Search for the cell housing the specified text and yield its [X, Y] center coordinate. 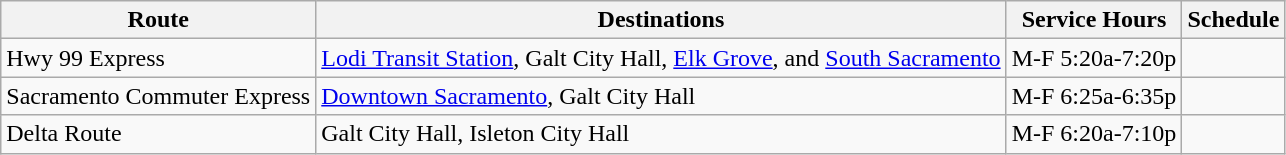
Sacramento Commuter Express [158, 96]
M-F 6:25a-6:35p [1094, 96]
Schedule [1234, 20]
Destinations [661, 20]
Downtown Sacramento, Galt City Hall [661, 96]
Delta Route [158, 134]
M-F 6:20a-7:10p [1094, 134]
Route [158, 20]
Hwy 99 Express [158, 58]
Galt City Hall, Isleton City Hall [661, 134]
M-F 5:20a-7:20p [1094, 58]
Lodi Transit Station, Galt City Hall, Elk Grove, and South Sacramento [661, 58]
Service Hours [1094, 20]
